Return the (x, y) coordinate for the center point of the cell that contains the specified text.  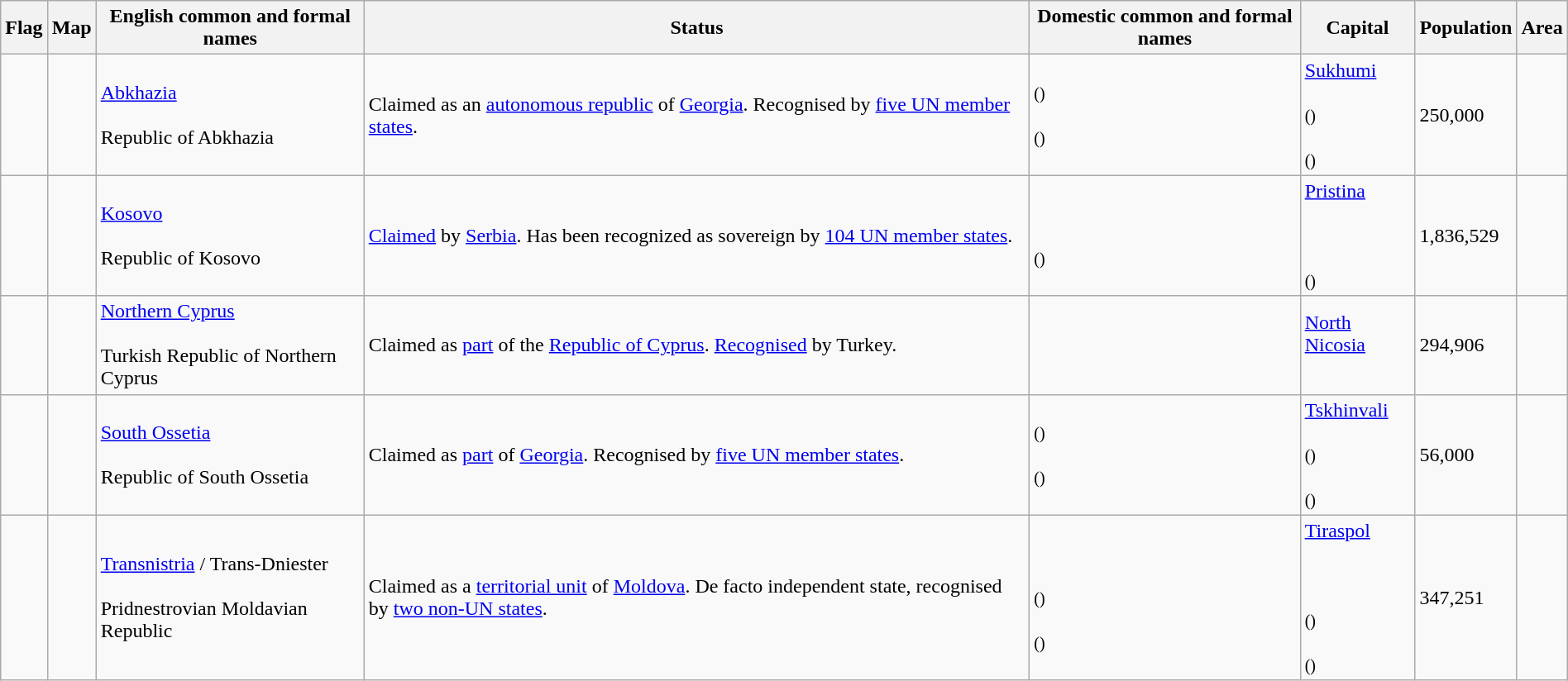
Claimed as a territorial unit of Moldova. De facto independent state, recognised by two non-UN states. (696, 598)
Sukhumi () () (1358, 115)
Domestic common and formal names (1164, 28)
294,906 (1465, 345)
South OssetiaRepublic of South Ossetia (230, 455)
347,251 (1465, 598)
North Nicosia (1358, 345)
Population (1465, 28)
Claimed as part of the Republic of Cyprus. Recognised by Turkey. (696, 345)
Flag (24, 28)
Tskhinvali () () (1358, 455)
250,000 (1465, 115)
Tiraspol () () (1358, 598)
English common and formal names (230, 28)
Area (1542, 28)
Transnistria / Trans-DniesterPridnestrovian Moldavian Republic (230, 598)
Pristina () (1358, 236)
AbkhaziaRepublic of Abkhazia (230, 115)
1,836,529 (1465, 236)
Claimed by Serbia. Has been recognized as sovereign by 104 UN member states. (696, 236)
Map (71, 28)
Northern CyprusTurkish Republic of Northern Cyprus (230, 345)
Capital (1358, 28)
56,000 (1465, 455)
Claimed as an autonomous republic of Georgia. Recognised by five UN member states. (696, 115)
KosovoRepublic of Kosovo (230, 236)
Claimed as part of Georgia. Recognised by five UN member states. (696, 455)
Status (696, 28)
() (1164, 236)
